For the text-containing cell, return its midpoint in (X, Y) coordinate format. 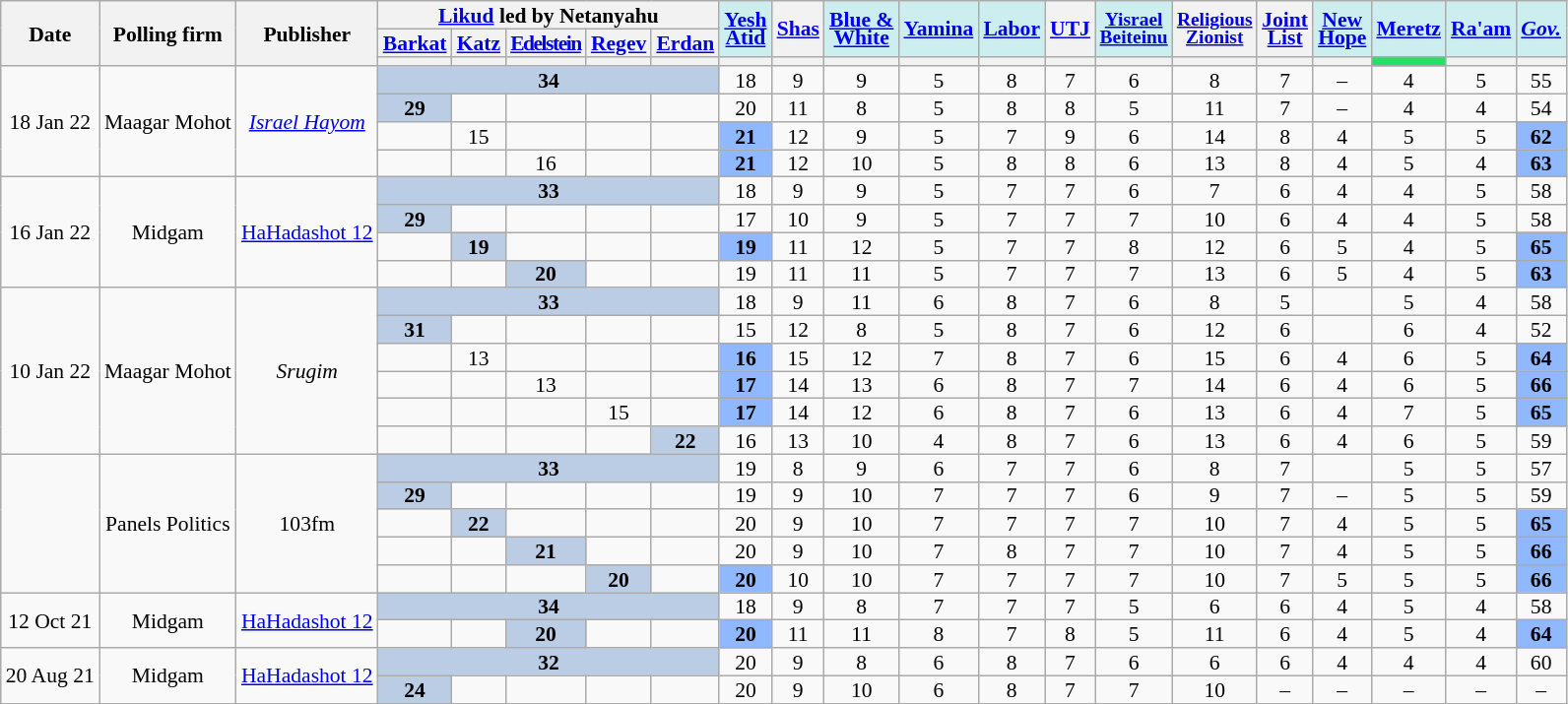
Erdan (686, 42)
Ra'am (1481, 29)
Blue &White (861, 29)
18 Jan 22 (50, 122)
Meretz (1408, 29)
55 (1540, 81)
JointList (1284, 29)
Labor (1012, 29)
Katz (479, 42)
ReligiousZionist (1214, 29)
52 (1540, 330)
32 (550, 662)
31 (416, 330)
10 Jan 22 (50, 372)
Israel Hayom (307, 122)
Yamina (938, 29)
54 (1540, 108)
60 (1540, 662)
YisraelBeiteinu (1134, 29)
Edelstein (546, 42)
57 (1540, 468)
62 (1540, 136)
24 (416, 689)
Publisher (307, 33)
103fm (307, 524)
Regev (619, 42)
YeshAtid (745, 29)
Srugim (307, 372)
UTJ (1070, 29)
NewHope (1341, 29)
Panels Politics (167, 524)
Polling firm (167, 33)
12 Oct 21 (50, 620)
Shas (798, 29)
Barkat (416, 42)
20 Aug 21 (50, 675)
Likud led by Netanyahu (550, 15)
Date (50, 33)
16 Jan 22 (50, 232)
Gov. (1540, 29)
